Find where the given text appears and provide that cell's center as (x, y) coordinate. 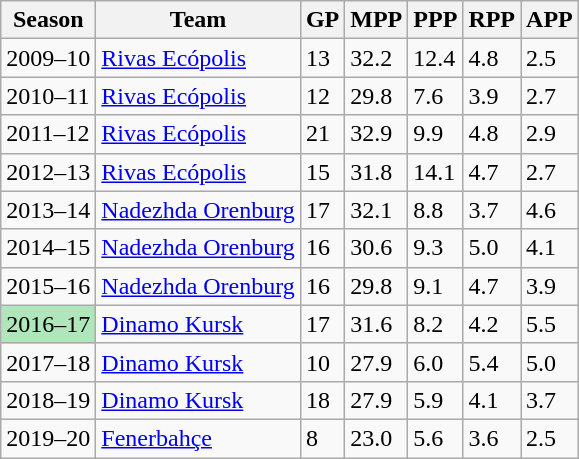
5.5 (550, 324)
18 (322, 400)
8.2 (436, 324)
2012–13 (48, 172)
2009–10 (48, 58)
21 (322, 134)
31.8 (376, 172)
RPP (492, 20)
9.9 (436, 134)
PPP (436, 20)
30.6 (376, 248)
Season (48, 20)
2018–19 (48, 400)
2013–14 (48, 210)
2.9 (550, 134)
14.1 (436, 172)
6.0 (436, 362)
APP (550, 20)
5.4 (492, 362)
32.1 (376, 210)
2016–17 (48, 324)
9.1 (436, 286)
32.9 (376, 134)
15 (322, 172)
13 (322, 58)
8.8 (436, 210)
4.6 (550, 210)
5.6 (436, 438)
Fenerbahçe (198, 438)
23.0 (376, 438)
10 (322, 362)
2014–15 (48, 248)
32.2 (376, 58)
7.6 (436, 96)
2015–16 (48, 286)
31.6 (376, 324)
3.6 (492, 438)
Team (198, 20)
MPP (376, 20)
12 (322, 96)
5.9 (436, 400)
GP (322, 20)
9.3 (436, 248)
4.2 (492, 324)
2019–20 (48, 438)
2010–11 (48, 96)
8 (322, 438)
2011–12 (48, 134)
2017–18 (48, 362)
12.4 (436, 58)
